From the cell containing the given text, extract its center point as (x, y) coordinate. 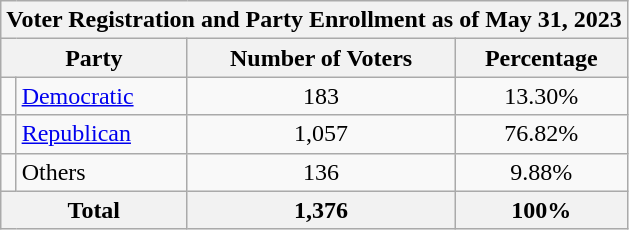
Percentage (541, 58)
Republican (102, 134)
136 (321, 172)
Number of Voters (321, 58)
Democratic (102, 96)
Total (94, 210)
Others (102, 172)
9.88% (541, 172)
76.82% (541, 134)
100% (541, 210)
1,376 (321, 210)
1,057 (321, 134)
183 (321, 96)
13.30% (541, 96)
Party (94, 58)
Voter Registration and Party Enrollment as of May 31, 2023 (314, 20)
